Provide the (x, y) coordinate of the cell's center where the given text is located.  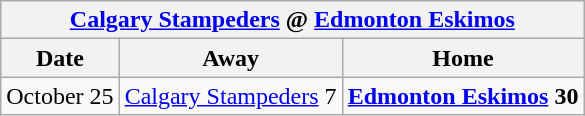
Calgary Stampeders @ Edmonton Eskimos (292, 20)
Edmonton Eskimos 30 (463, 96)
Calgary Stampeders 7 (230, 96)
Date (60, 58)
October 25 (60, 96)
Away (230, 58)
Home (463, 58)
